Identify which cell holds the provided text, then report its (X, Y) central coordinate. 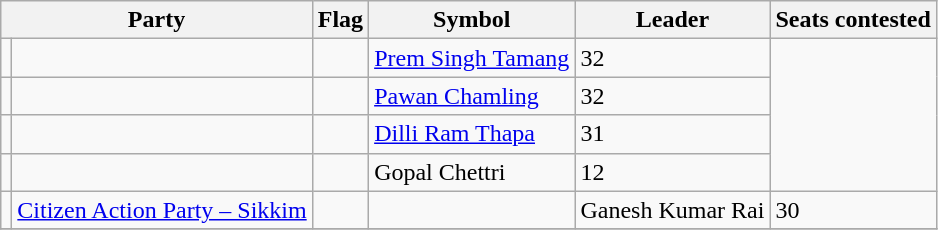
Flag (340, 20)
12 (672, 172)
Gopal Chettri (472, 172)
Pawan Chamling (472, 96)
Ganesh Kumar Rai (672, 210)
Prem Singh Tamang (472, 58)
Leader (672, 20)
Seats contested (853, 20)
Party (156, 20)
30 (853, 210)
Symbol (472, 20)
Dilli Ram Thapa (472, 134)
Citizen Action Party – Sikkim (162, 210)
31 (672, 134)
